Output the (X, Y) coordinate of the center of the cell containing the given text.  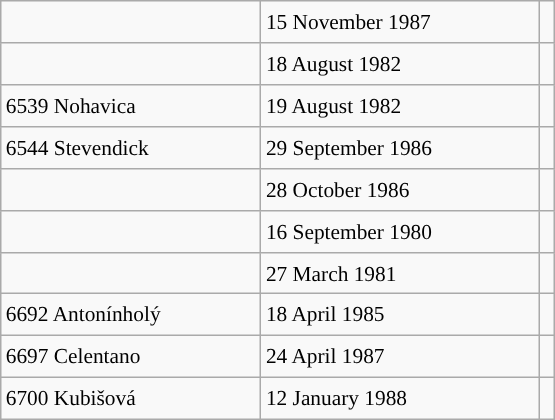
6544 Stevendick (131, 148)
15 November 1987 (400, 22)
19 August 1982 (400, 106)
6697 Celentano (131, 357)
6692 Antonínholý (131, 315)
27 March 1981 (400, 273)
16 September 1980 (400, 231)
28 October 1986 (400, 189)
18 April 1985 (400, 315)
6539 Nohavica (131, 106)
29 September 1986 (400, 148)
6700 Kubišová (131, 399)
18 August 1982 (400, 64)
12 January 1988 (400, 399)
24 April 1987 (400, 357)
